Capture the cell that displays the provided text and extract its (X, Y) central coordinate. 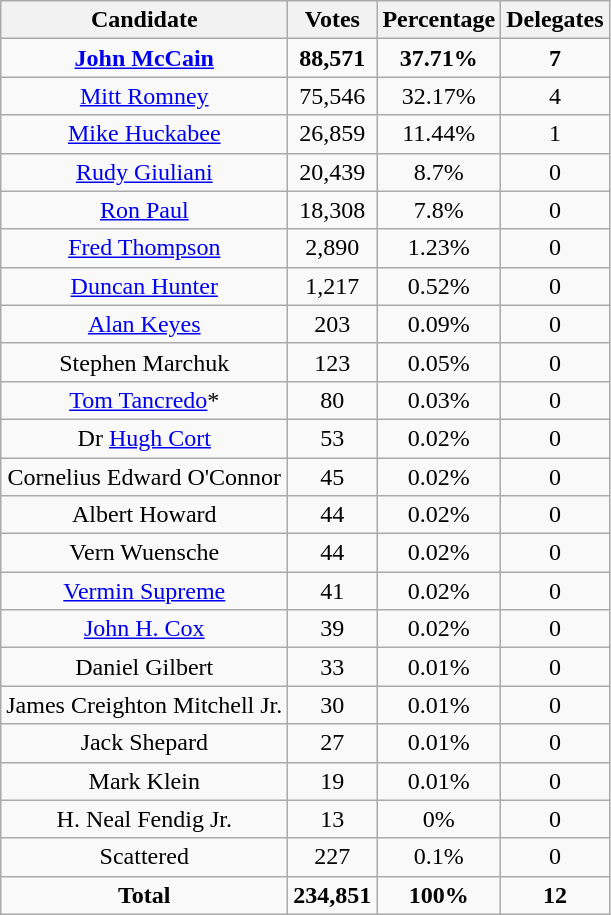
Alan Keyes (144, 324)
1 (555, 134)
John McCain (144, 58)
19 (332, 781)
53 (332, 438)
Dr Hugh Cort (144, 438)
Ron Paul (144, 210)
Fred Thompson (144, 248)
Total (144, 895)
H. Neal Fendig Jr. (144, 819)
20,439 (332, 172)
2,890 (332, 248)
Scattered (144, 857)
James Creighton Mitchell Jr. (144, 705)
Stephen Marchuk (144, 362)
234,851 (332, 895)
Candidate (144, 20)
1,217 (332, 286)
80 (332, 400)
7.8% (439, 210)
Tom Tancredo* (144, 400)
0.1% (439, 857)
Duncan Hunter (144, 286)
4 (555, 96)
41 (332, 591)
8.7% (439, 172)
33 (332, 667)
0% (439, 819)
37.71% (439, 58)
Mitt Romney (144, 96)
Cornelius Edward O'Connor (144, 477)
Percentage (439, 20)
26,859 (332, 134)
32.17% (439, 96)
0.09% (439, 324)
227 (332, 857)
Daniel Gilbert (144, 667)
123 (332, 362)
0.52% (439, 286)
Albert Howard (144, 515)
0.03% (439, 400)
18,308 (332, 210)
88,571 (332, 58)
1.23% (439, 248)
100% (439, 895)
39 (332, 629)
75,546 (332, 96)
Mark Klein (144, 781)
Mike Huckabee (144, 134)
Votes (332, 20)
John H. Cox (144, 629)
0.05% (439, 362)
45 (332, 477)
12 (555, 895)
Jack Shepard (144, 743)
7 (555, 58)
30 (332, 705)
Delegates (555, 20)
Vermin Supreme (144, 591)
13 (332, 819)
11.44% (439, 134)
Vern Wuensche (144, 553)
Rudy Giuliani (144, 172)
203 (332, 324)
27 (332, 743)
